Capture the cell that displays the provided text and extract its (X, Y) central coordinate. 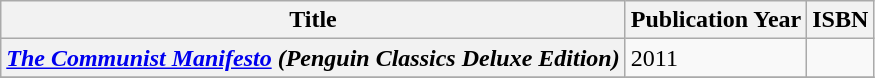
Title (313, 20)
ISBN (840, 20)
2011 (716, 58)
Publication Year (716, 20)
The Communist Manifesto (Penguin Classics Deluxe Edition) (313, 58)
